Return (x, y) of the center of cell containing provided text 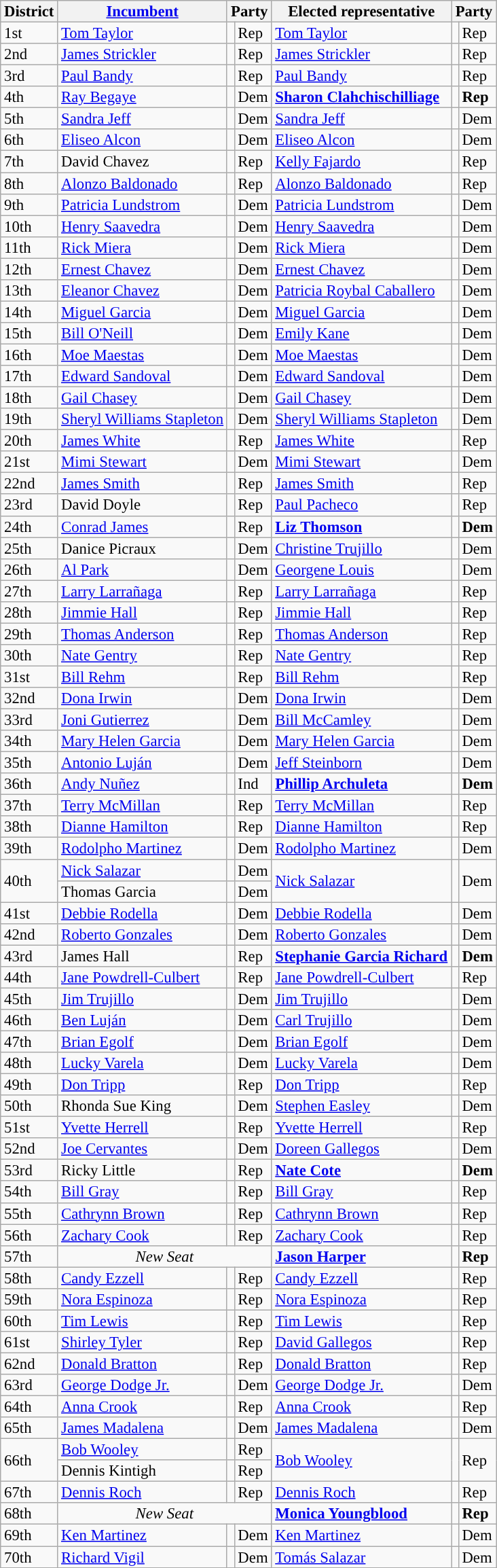
23rd (29, 505)
18th (29, 398)
Joe Cervantes (143, 1149)
James Hall (143, 956)
Georgene Louis (361, 569)
38th (29, 827)
Paul Pacheco (361, 505)
31st (29, 677)
13th (29, 291)
Shirley Tyler (143, 1342)
21st (29, 462)
Ricky Little (143, 1171)
55th (29, 1213)
27th (29, 591)
Thomas Garcia (143, 891)
Emily Kane (361, 334)
1st (29, 33)
66th (29, 1461)
59th (29, 1300)
Rhonda Sue King (143, 1106)
Elected representative (361, 12)
16th (29, 355)
44th (29, 978)
14th (29, 312)
Al Park (143, 569)
3rd (29, 76)
Jason Harper (361, 1256)
64th (29, 1407)
Kelly Fajardo (361, 162)
10th (29, 226)
Conrad James (143, 527)
60th (29, 1321)
Sharon Clahchischilliage (361, 97)
Dennis Kintigh (143, 1471)
8th (29, 183)
Tomás Salazar (361, 1557)
Bill O'Neill (143, 334)
Danice Picraux (143, 548)
30th (29, 656)
45th (29, 999)
19th (29, 419)
25th (29, 548)
43rd (29, 956)
57th (29, 1256)
22nd (29, 484)
Nate Cote (361, 1171)
37th (29, 806)
7th (29, 162)
Monica Youngblood (361, 1514)
11th (29, 247)
24th (29, 527)
Antonio Luján (143, 763)
33rd (29, 720)
62nd (29, 1364)
39th (29, 849)
49th (29, 1085)
Eleanor Chavez (143, 291)
35th (29, 763)
Carl Trujillo (361, 1020)
Andy Nuñez (143, 784)
70th (29, 1557)
34th (29, 741)
20th (29, 441)
4th (29, 97)
Joni Gutierrez (143, 720)
9th (29, 204)
61st (29, 1342)
26th (29, 569)
David Doyle (143, 505)
David Chavez (143, 162)
36th (29, 784)
Ben Luján (143, 1020)
Stephanie Garcia Richard (361, 956)
47th (29, 1041)
Bill McCamley (361, 720)
David Gallegos (361, 1342)
17th (29, 376)
52nd (29, 1149)
41st (29, 913)
42nd (29, 934)
2nd (29, 54)
Stephen Easley (361, 1106)
32nd (29, 698)
28th (29, 613)
46th (29, 1020)
Phillip Archuleta (361, 784)
51st (29, 1128)
Jeff Steinborn (361, 763)
Doreen Gallegos (361, 1149)
58th (29, 1278)
48th (29, 1063)
50th (29, 1106)
67th (29, 1493)
69th (29, 1535)
Christine Trujillo (361, 548)
Ray Begaye (143, 97)
Ind (253, 784)
Richard Vigil (143, 1557)
65th (29, 1428)
6th (29, 140)
53rd (29, 1171)
Patricia Roybal Caballero (361, 291)
12th (29, 269)
29th (29, 634)
40th (29, 880)
Incumbent (143, 12)
15th (29, 334)
54th (29, 1192)
68th (29, 1514)
5th (29, 119)
Liz Thomson (361, 527)
District (29, 12)
63rd (29, 1385)
56th (29, 1235)
